Extract the (X, Y) coordinate from the center of the cell holding the provided text.  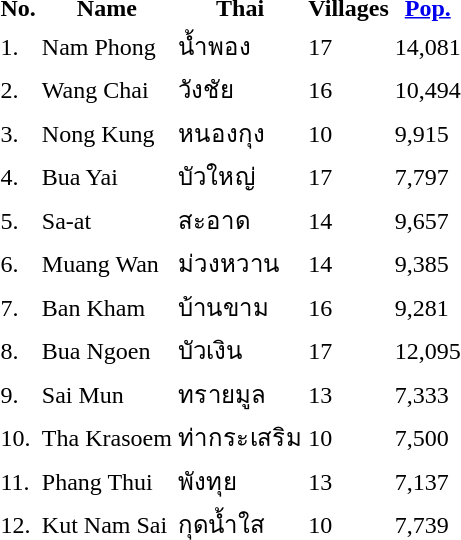
พังทุย (240, 481)
บ้านขาม (240, 307)
Phang Thui (106, 481)
น้ำพอง (240, 46)
หนองกุง (240, 133)
Muang Wan (106, 264)
Bua Ngoen (106, 350)
บัวใหญ่ (240, 176)
Wang Chai (106, 90)
Bua Yai (106, 176)
วังชัย (240, 90)
Sai Mun (106, 394)
ท่ากระเสริม (240, 438)
Nong Kung (106, 133)
Sa-at (106, 220)
ทรายมูล (240, 394)
บัวเงิน (240, 350)
Nam Phong (106, 46)
ม่วงหวาน (240, 264)
Ban Kham (106, 307)
Tha Krasoem (106, 438)
สะอาด (240, 220)
